Determine the (X, Y) coordinate at the center of the cell enclosing the given text.  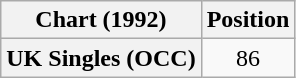
86 (248, 58)
Position (248, 20)
Chart (1992) (101, 20)
UK Singles (OCC) (101, 58)
